For the text-containing cell, return its midpoint in (X, Y) coordinate format. 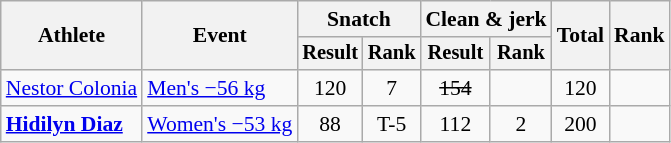
7 (392, 88)
Women's −53 kg (220, 124)
Athlete (72, 36)
Hidilyn Diaz (72, 124)
112 (455, 124)
Event (220, 36)
88 (330, 124)
154 (455, 88)
Men's −56 kg (220, 88)
Snatch (358, 19)
Clean & jerk (486, 19)
Total (580, 36)
Nestor Colonia (72, 88)
200 (580, 124)
2 (520, 124)
T-5 (392, 124)
